Search for the cell housing the specified text and yield its (x, y) center coordinate. 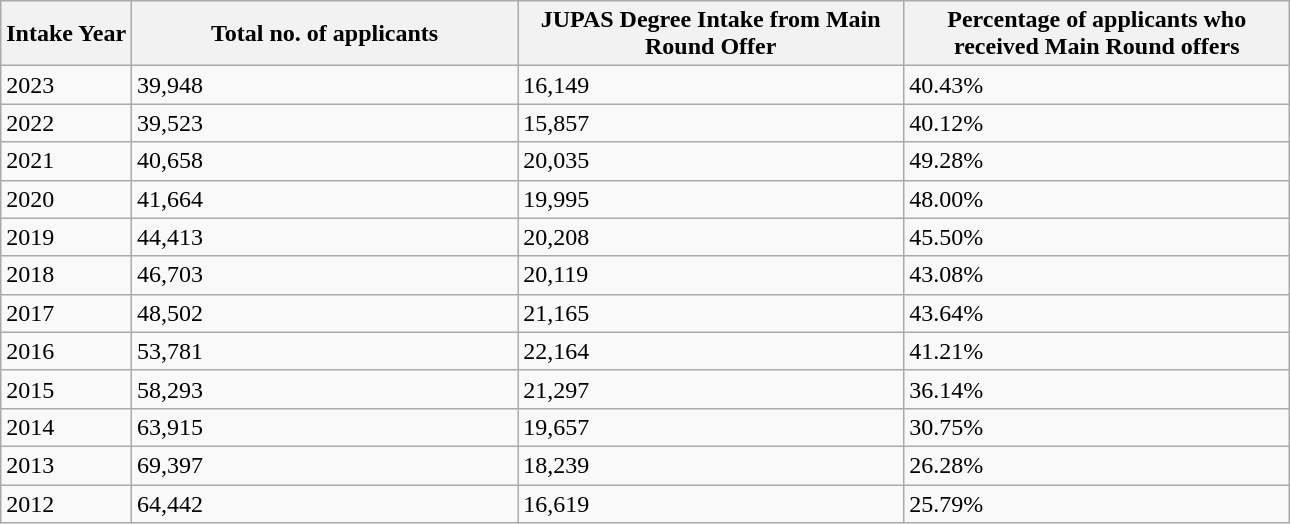
2015 (66, 389)
41.21% (1097, 351)
Total no. of applicants (325, 34)
63,915 (325, 427)
46,703 (325, 275)
58,293 (325, 389)
2021 (66, 161)
48.00% (1097, 199)
2016 (66, 351)
JUPAS Degree Intake from Main Round Offer (711, 34)
16,149 (711, 85)
30.75% (1097, 427)
40,658 (325, 161)
2013 (66, 465)
Intake Year (66, 34)
22,164 (711, 351)
19,995 (711, 199)
19,657 (711, 427)
2014 (66, 427)
39,948 (325, 85)
44,413 (325, 237)
64,442 (325, 503)
20,119 (711, 275)
43.64% (1097, 313)
40.43% (1097, 85)
69,397 (325, 465)
41,664 (325, 199)
2012 (66, 503)
39,523 (325, 123)
2019 (66, 237)
40.12% (1097, 123)
26.28% (1097, 465)
21,297 (711, 389)
Percentage of applicants who received Main Round offers (1097, 34)
21,165 (711, 313)
36.14% (1097, 389)
53,781 (325, 351)
2020 (66, 199)
2018 (66, 275)
2017 (66, 313)
25.79% (1097, 503)
20,208 (711, 237)
16,619 (711, 503)
2023 (66, 85)
45.50% (1097, 237)
48,502 (325, 313)
49.28% (1097, 161)
43.08% (1097, 275)
20,035 (711, 161)
18,239 (711, 465)
15,857 (711, 123)
2022 (66, 123)
